Extract the (x, y) coordinate from the center of the cell holding the provided text.  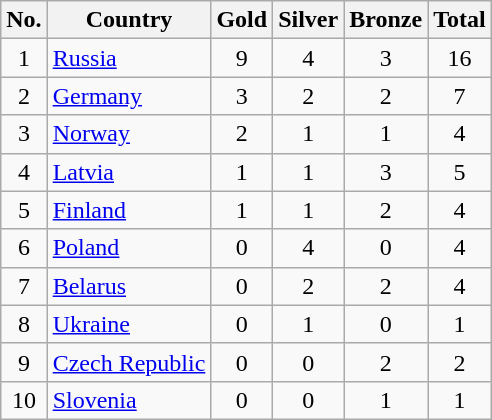
Poland (129, 248)
8 (24, 324)
Country (129, 20)
Total (460, 20)
Finland (129, 210)
Bronze (386, 20)
No. (24, 20)
10 (24, 400)
Silver (308, 20)
16 (460, 58)
6 (24, 248)
Germany (129, 96)
Gold (242, 20)
Ukraine (129, 324)
Russia (129, 58)
Latvia (129, 172)
Belarus (129, 286)
Czech Republic (129, 362)
Slovenia (129, 400)
Norway (129, 134)
